Pinpoint the cell where the given text exists, returning its [X, Y] midpoint coordinate. 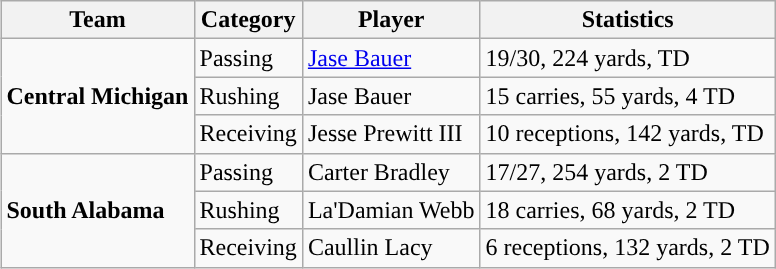
Statistics [628, 20]
6 receptions, 132 yards, 2 TD [628, 248]
Team [98, 20]
15 carries, 55 yards, 4 TD [628, 96]
18 carries, 68 yards, 2 TD [628, 210]
Central Michigan [98, 96]
Category [248, 20]
19/30, 224 yards, TD [628, 58]
Carter Bradley [391, 172]
Player [391, 20]
10 receptions, 142 yards, TD [628, 134]
Caullin Lacy [391, 248]
17/27, 254 yards, 2 TD [628, 172]
South Alabama [98, 210]
Jesse Prewitt III [391, 134]
La'Damian Webb [391, 210]
